Provide the [X, Y] coordinate of the cell's center where the given text is located.  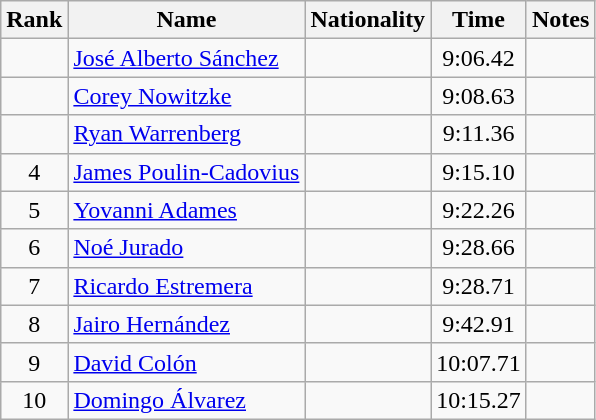
Nationality [368, 20]
7 [34, 286]
Domingo Álvarez [186, 400]
9:08.63 [479, 96]
James Poulin-Cadovius [186, 172]
Ricardo Estremera [186, 286]
Rank [34, 20]
Ryan Warrenberg [186, 134]
5 [34, 210]
Time [479, 20]
Name [186, 20]
9:15.10 [479, 172]
9:22.26 [479, 210]
Noé Jurado [186, 248]
10:15.27 [479, 400]
Jairo Hernández [186, 324]
6 [34, 248]
José Alberto Sánchez [186, 58]
9:28.71 [479, 286]
9:11.36 [479, 134]
Notes [560, 20]
David Colón [186, 362]
Corey Nowitzke [186, 96]
4 [34, 172]
9:42.91 [479, 324]
9 [34, 362]
9:06.42 [479, 58]
8 [34, 324]
9:28.66 [479, 248]
10:07.71 [479, 362]
10 [34, 400]
Yovanni Adames [186, 210]
